Output the (X, Y) coordinate of the center of the cell containing the given text.  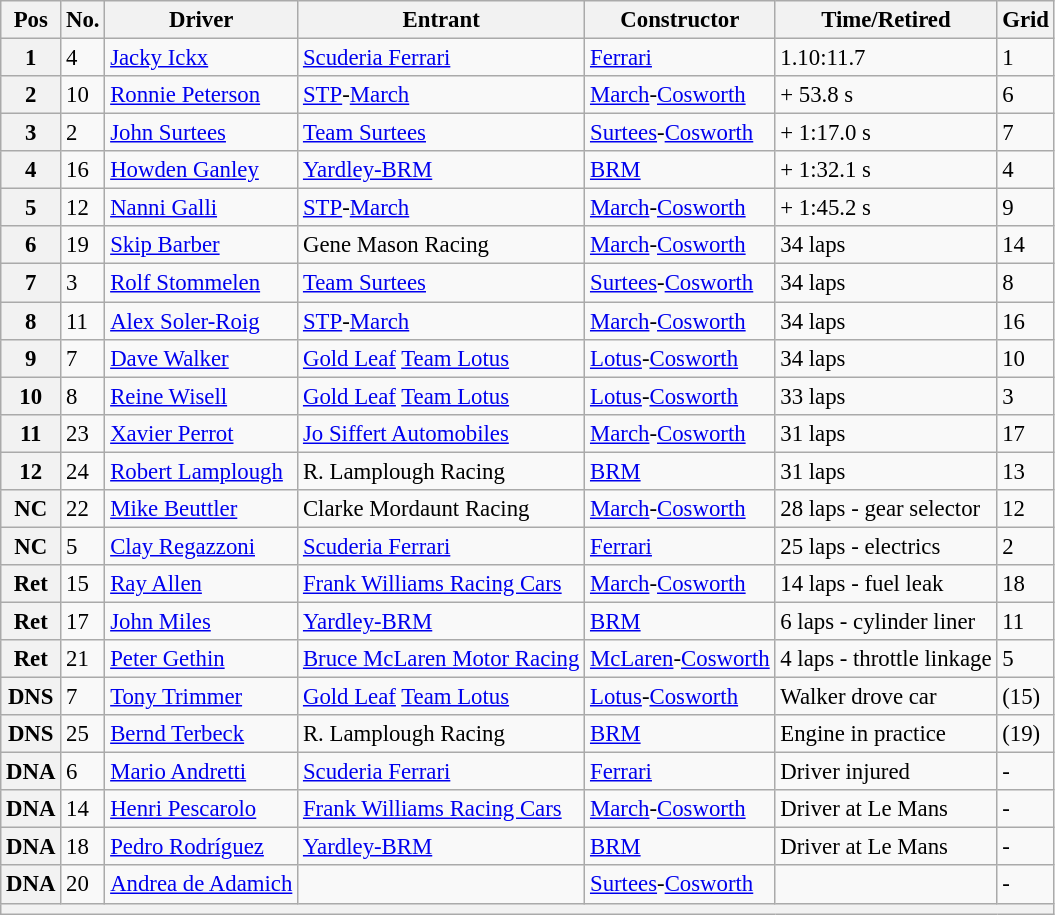
Mike Beuttler (202, 509)
Ray Allen (202, 584)
13 (1026, 471)
Engine in practice (886, 734)
Bruce McLaren Motor Racing (442, 659)
Skip Barber (202, 245)
33 laps (886, 396)
Andrea de Adamich (202, 885)
20 (83, 885)
Pedro Rodríguez (202, 847)
Constructor (680, 20)
+ 1:45.2 s (886, 208)
Peter Gethin (202, 659)
28 laps - gear selector (886, 509)
Driver injured (886, 772)
(15) (1026, 697)
Bernd Terbeck (202, 734)
24 (83, 471)
(19) (1026, 734)
4 laps - throttle linkage (886, 659)
14 laps - fuel leak (886, 584)
22 (83, 509)
Tony Trimmer (202, 697)
15 (83, 584)
Howden Ganley (202, 170)
Time/Retired (886, 20)
25 (83, 734)
Jo Siffert Automobiles (442, 433)
+ 1:17.0 s (886, 133)
Clarke Mordaunt Racing (442, 509)
Clay Regazzoni (202, 546)
Nanni Galli (202, 208)
Pos (31, 20)
23 (83, 433)
Alex Soler-Roig (202, 321)
Ronnie Peterson (202, 95)
Rolf Stommelen (202, 283)
No. (83, 20)
Henri Pescarolo (202, 809)
Robert Lamplough (202, 471)
21 (83, 659)
6 laps - cylinder liner (886, 621)
Grid (1026, 20)
Walker drove car (886, 697)
+ 1:32.1 s (886, 170)
Xavier Perrot (202, 433)
Gene Mason Racing (442, 245)
Reine Wisell (202, 396)
1.10:11.7 (886, 58)
25 laps - electrics (886, 546)
Mario Andretti (202, 772)
Driver (202, 20)
+ 53.8 s (886, 95)
McLaren-Cosworth (680, 659)
Jacky Ickx (202, 58)
Dave Walker (202, 358)
John Miles (202, 621)
Entrant (442, 20)
19 (83, 245)
John Surtees (202, 133)
